Capture the cell that displays the provided text and extract its (X, Y) central coordinate. 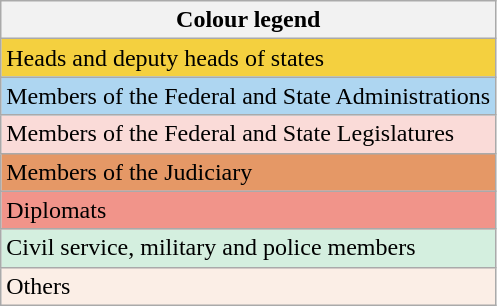
Others (248, 286)
Members of the Federal and State Administrations (248, 96)
Diplomats (248, 210)
Civil service, military and police members (248, 248)
Heads and deputy heads of states (248, 58)
Members of the Federal and State Legislatures (248, 134)
Members of the Judiciary (248, 172)
Colour legend (248, 20)
